Scan for the cell matching the given text and deliver its (X, Y) coordinate at center. 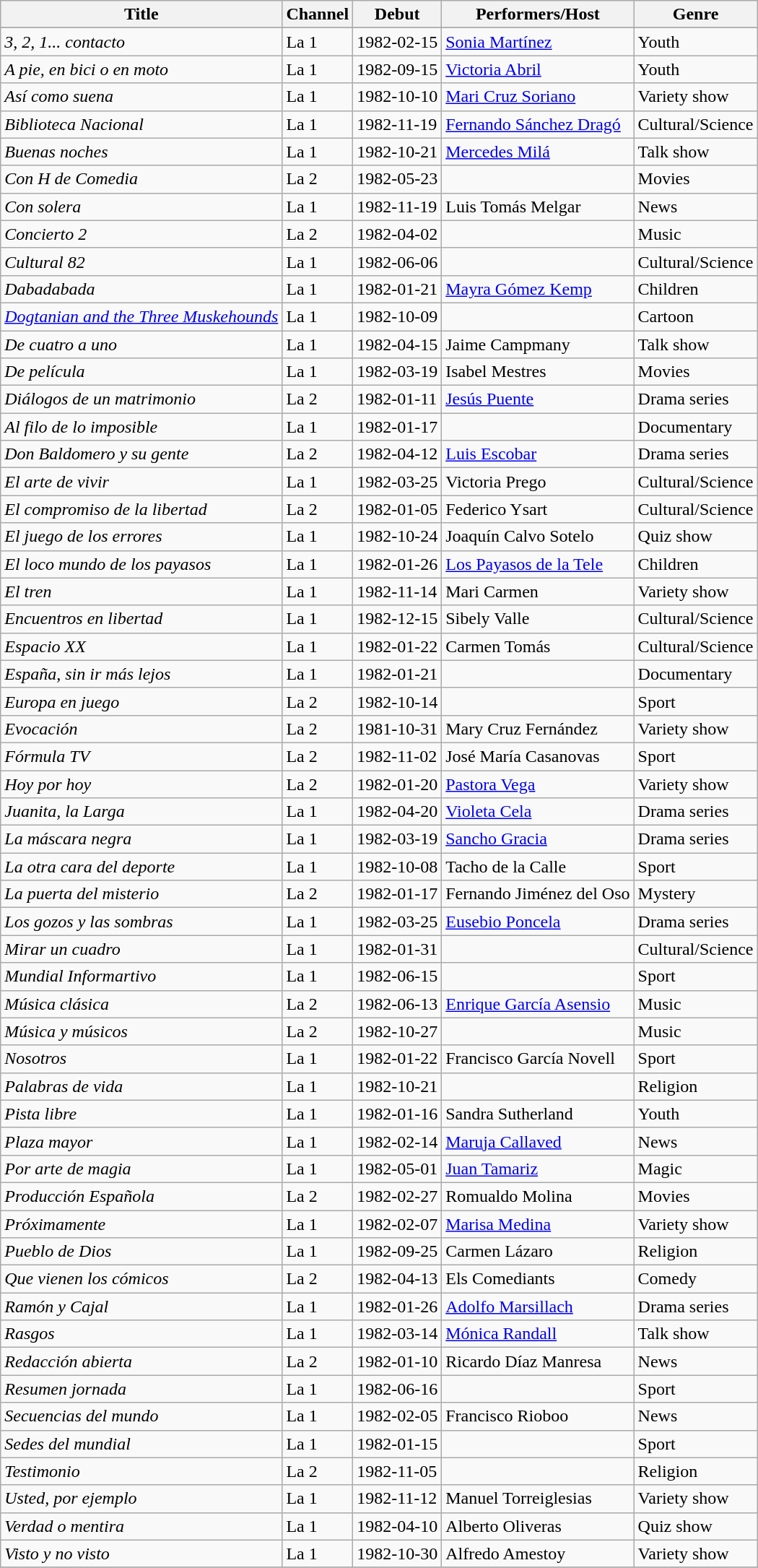
Joaquín Calvo Sotelo (538, 537)
El tren (141, 592)
Música y músicos (141, 1031)
Así como suena (141, 97)
Los gozos y las sombras (141, 922)
Alberto Oliveras (538, 1526)
Carmen Tomás (538, 646)
Mirar un cuadro (141, 949)
Sancho Gracia (538, 839)
1982-05-23 (397, 179)
1982-06-16 (397, 1389)
De película (141, 372)
Mary Cruz Fernández (538, 729)
1982-04-12 (397, 454)
Sonia Martínez (538, 42)
El juego de los errores (141, 537)
Los Payasos de la Tele (538, 564)
Victoria Abril (538, 69)
Evocación (141, 729)
Biblioteca Nacional (141, 124)
1982-10-08 (397, 867)
Nosotros (141, 1059)
1982-04-02 (397, 234)
Dogtanian and the Three Muskehounds (141, 316)
Francisco Rioboo (538, 1416)
Fórmula TV (141, 756)
Que vienen los cómicos (141, 1279)
Mónica Randall (538, 1334)
1982-09-25 (397, 1252)
La máscara negra (141, 839)
Buenas noches (141, 152)
1982-11-02 (397, 756)
Pueblo de Dios (141, 1252)
La otra cara del deporte (141, 867)
Dabadabada (141, 289)
Visto y no visto (141, 1554)
Alfredo Amestoy (538, 1554)
Verdad o mentira (141, 1526)
1982-04-20 (397, 812)
De cuatro a uno (141, 345)
1982-11-05 (397, 1471)
1982-06-13 (397, 1004)
Sibely Valle (538, 619)
Mercedes Milá (538, 152)
Por arte de magia (141, 1169)
Pista libre (141, 1114)
3, 2, 1... contacto (141, 42)
Juan Tamariz (538, 1169)
Mari Cruz Soriano (538, 97)
1982-12-15 (397, 619)
1982-04-13 (397, 1279)
Carmen Lázaro (538, 1252)
España, sin ir más lejos (141, 674)
1982-10-27 (397, 1031)
Enrique García Asensio (538, 1004)
Mundial Informartivo (141, 976)
El loco mundo de los payasos (141, 564)
1982-10-14 (397, 701)
El compromiso de la libertad (141, 509)
Testimonio (141, 1471)
Usted, por ejemplo (141, 1499)
Els Comediants (538, 1279)
1982-02-05 (397, 1416)
Luis Escobar (538, 454)
1982-01-10 (397, 1361)
Fernando Jiménez del Oso (538, 894)
El arte de vivir (141, 482)
Genre (696, 14)
Hoy por hoy (141, 784)
1982-05-01 (397, 1169)
1982-10-09 (397, 316)
Magic (696, 1169)
Próximamente (141, 1224)
Luis Tomás Melgar (538, 207)
Tacho de la Calle (538, 867)
Romualdo Molina (538, 1196)
Resumen jornada (141, 1389)
1982-10-30 (397, 1554)
Mystery (696, 894)
Marisa Medina (538, 1224)
1982-02-07 (397, 1224)
Encuentros en libertad (141, 619)
A pie, en bici o en moto (141, 69)
1982-01-05 (397, 509)
Con solera (141, 207)
1982-09-15 (397, 69)
Jesús Puente (538, 399)
1982-01-11 (397, 399)
Violeta Cela (538, 812)
Juanita, la Larga (141, 812)
Don Baldomero y su gente (141, 454)
1982-10-10 (397, 97)
Fernando Sánchez Dragó (538, 124)
1982-02-14 (397, 1141)
1982-02-27 (397, 1196)
1982-01-31 (397, 949)
Pastora Vega (538, 784)
Channel (318, 14)
1982-06-06 (397, 261)
Con H de Comedia (141, 179)
José María Casanovas (538, 756)
Eusebio Poncela (538, 922)
1982-10-24 (397, 537)
Diálogos de un matrimonio (141, 399)
1982-04-15 (397, 345)
Cultural 82 (141, 261)
Adolfo Marsillach (538, 1307)
1982-03-14 (397, 1334)
Jaime Campmany (538, 345)
La puerta del misterio (141, 894)
Sedes del mundial (141, 1444)
Al filo de lo imposible (141, 427)
Mayra Gómez Kemp (538, 289)
1982-11-14 (397, 592)
1982-01-16 (397, 1114)
Ricardo Díaz Manresa (538, 1361)
Mari Carmen (538, 592)
1982-01-15 (397, 1444)
Espacio XX (141, 646)
1982-01-20 (397, 784)
Europa en juego (141, 701)
Rasgos (141, 1334)
Ramón y Cajal (141, 1307)
Comedy (696, 1279)
Federico Ysart (538, 509)
Debut (397, 14)
Isabel Mestres (538, 372)
Concierto 2 (141, 234)
Sandra Sutherland (538, 1114)
Manuel Torreiglesias (538, 1499)
1982-02-15 (397, 42)
Redacción abierta (141, 1361)
Cartoon (696, 316)
Música clásica (141, 1004)
Producción Española (141, 1196)
1982-04-10 (397, 1526)
1982-11-12 (397, 1499)
Palabras de vida (141, 1086)
Victoria Prego (538, 482)
1981-10-31 (397, 729)
Francisco García Novell (538, 1059)
Maruja Callaved (538, 1141)
Plaza mayor (141, 1141)
1982-06-15 (397, 976)
Secuencias del mundo (141, 1416)
Title (141, 14)
Performers/Host (538, 14)
